Pinpoint the cell where the given text exists, returning its [x, y] midpoint coordinate. 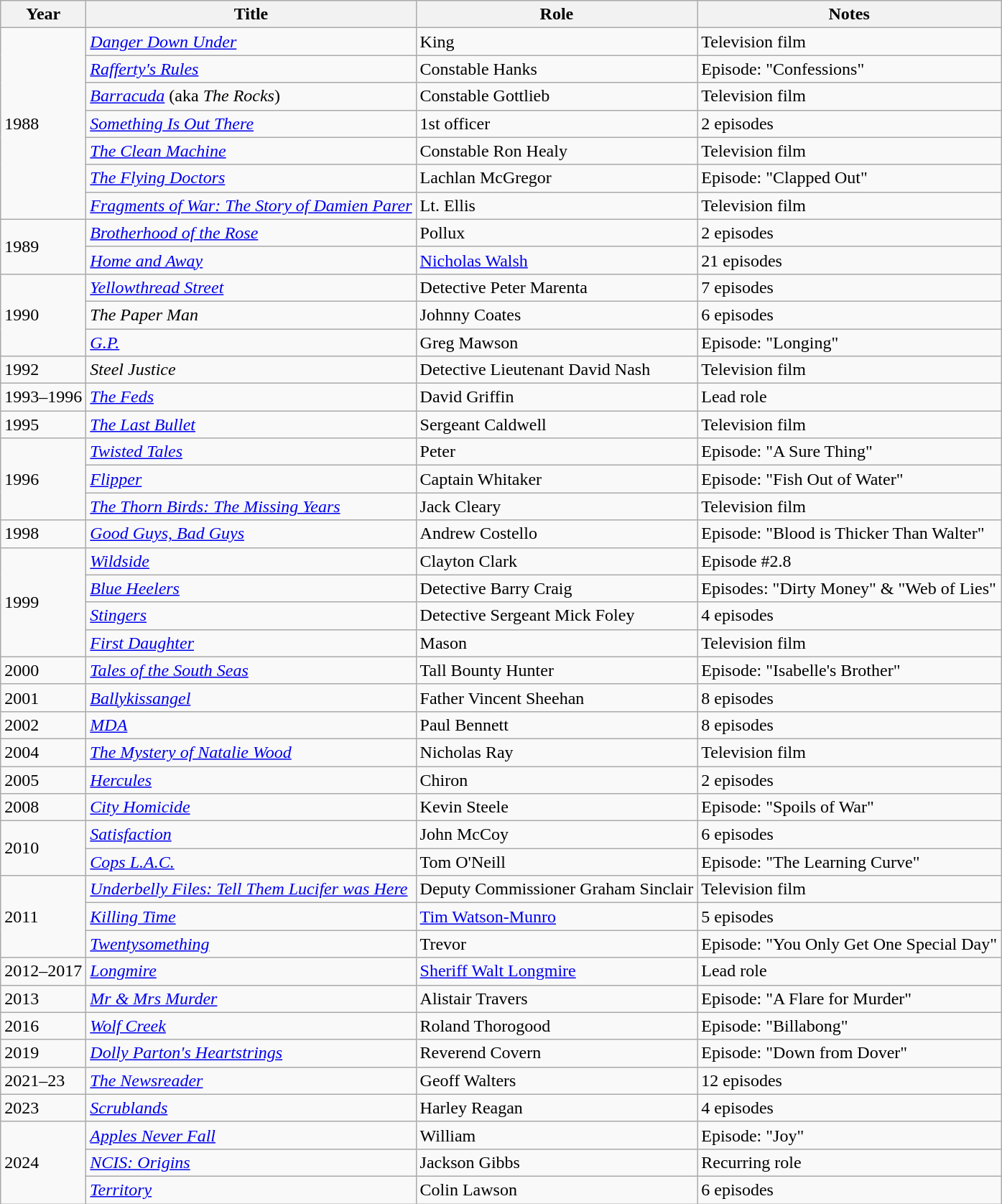
The Newsreader [251, 1080]
Year [43, 14]
Mason [557, 643]
Detective Peter Marenta [557, 287]
Killing Time [251, 917]
Alistair Travers [557, 999]
1996 [43, 479]
Roland Thorogood [557, 1026]
2010 [43, 848]
Episode: "You Only Get One Special Day" [849, 944]
Fragments of War: The Story of Damien Parer [251, 205]
First Daughter [251, 643]
Peter [557, 452]
Brotherhood of the Rose [251, 233]
The Thorn Birds: The Missing Years [251, 506]
2004 [43, 752]
1998 [43, 534]
Danger Down Under [251, 42]
2002 [43, 725]
Underbelly Files: Tell Them Lucifer was Here [251, 889]
Detective Lieutenant David Nash [557, 370]
Colin Lawson [557, 1190]
Something Is Out There [251, 124]
1988 [43, 124]
The Paper Man [251, 315]
Steel Justice [251, 370]
21 episodes [849, 260]
The Flying Doctors [251, 178]
Episode: "A Flare for Murder" [849, 999]
Twentysomething [251, 944]
Episode: "Fish Out of Water" [849, 479]
Episode: "Isabelle's Brother" [849, 670]
Trevor [557, 944]
2001 [43, 698]
2016 [43, 1026]
King [557, 42]
Episodes: "Dirty Money" & "Web of Lies" [849, 588]
Deputy Commissioner Graham Sinclair [557, 889]
Harley Reagan [557, 1108]
Reverend Covern [557, 1053]
Longmire [251, 971]
Tall Bounty Hunter [557, 670]
Yellowthread Street [251, 287]
Scrublands [251, 1108]
Constable Gottlieb [557, 96]
Stingers [251, 616]
5 episodes [849, 917]
David Griffin [557, 397]
7 episodes [849, 287]
Mr & Mrs Murder [251, 999]
Satisfaction [251, 835]
Nicholas Walsh [557, 260]
2019 [43, 1053]
2013 [43, 999]
Episode: "Spoils of War" [849, 807]
2024 [43, 1162]
Lachlan McGregor [557, 178]
The Last Bullet [251, 425]
Territory [251, 1190]
1st officer [557, 124]
Detective Sergeant Mick Foley [557, 616]
2012–2017 [43, 971]
Constable Ron Healy [557, 151]
The Feds [251, 397]
Detective Barry Craig [557, 588]
Title [251, 14]
Captain Whitaker [557, 479]
1999 [43, 602]
Episode: "Confessions" [849, 69]
William [557, 1135]
Ballykissangel [251, 698]
Barracuda (aka The Rocks) [251, 96]
Flipper [251, 479]
Apples Never Fall [251, 1135]
Role [557, 14]
Sheriff Walt Longmire [557, 971]
2000 [43, 670]
Episode: "Joy" [849, 1135]
Episode: "Blood is Thicker Than Walter" [849, 534]
2023 [43, 1108]
Twisted Tales [251, 452]
Home and Away [251, 260]
Geoff Walters [557, 1080]
2011 [43, 917]
Notes [849, 14]
2021–23 [43, 1080]
Sergeant Caldwell [557, 425]
Dolly Parton's Heartstrings [251, 1053]
G.P. [251, 343]
Jackson Gibbs [557, 1162]
MDA [251, 725]
12 episodes [849, 1080]
NCIS: Origins [251, 1162]
Episode: "Billabong" [849, 1026]
Wolf Creek [251, 1026]
Pollux [557, 233]
Good Guys, Bad Guys [251, 534]
Tales of the South Seas [251, 670]
Episode: "Longing" [849, 343]
Episode: "A Sure Thing" [849, 452]
1995 [43, 425]
Episode: "The Learning Curve" [849, 862]
Blue Heelers [251, 588]
Episode: "Clapped Out" [849, 178]
Andrew Costello [557, 534]
Episode: "Down from Dover" [849, 1053]
Tim Watson-Munro [557, 917]
Constable Hanks [557, 69]
Chiron [557, 779]
Greg Mawson [557, 343]
Johnny Coates [557, 315]
John McCoy [557, 835]
2005 [43, 779]
Recurring role [849, 1162]
1993–1996 [43, 397]
1989 [43, 246]
Episode #2.8 [849, 561]
Paul Bennett [557, 725]
Jack Cleary [557, 506]
Rafferty's Rules [251, 69]
1990 [43, 315]
Father Vincent Sheehan [557, 698]
The Clean Machine [251, 151]
Lt. Ellis [557, 205]
Hercules [251, 779]
Tom O'Neill [557, 862]
Kevin Steele [557, 807]
Cops L.A.C. [251, 862]
1992 [43, 370]
Wildside [251, 561]
The Mystery of Natalie Wood [251, 752]
City Homicide [251, 807]
2008 [43, 807]
Nicholas Ray [557, 752]
Clayton Clark [557, 561]
